Provide the [x, y] coordinate of the cell's center where the given text is located.  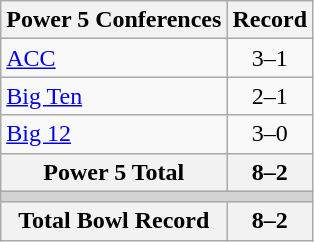
Power 5 Conferences [114, 20]
Record [270, 20]
2–1 [270, 96]
Total Bowl Record [114, 221]
Big 12 [114, 134]
Big Ten [114, 96]
ACC [114, 58]
3–1 [270, 58]
3–0 [270, 134]
Power 5 Total [114, 172]
